Return the [x, y] coordinate for the center point of the cell that contains the specified text.  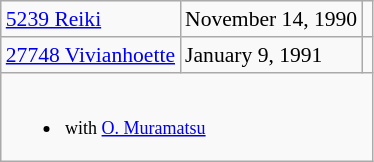
5239 Reiki [90, 19]
January 9, 1991 [271, 55]
with O. Muramatsu [187, 117]
27748 Vivianhoette [90, 55]
November 14, 1990 [271, 19]
